Capture the cell that displays the provided text and extract its (x, y) central coordinate. 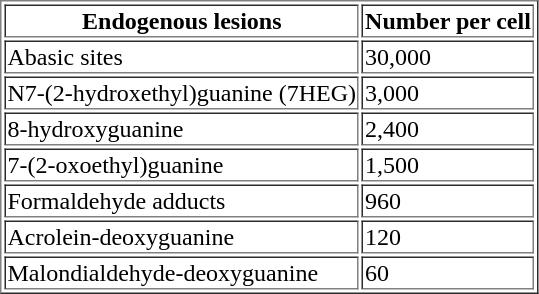
Acrolein-deoxyguanine (182, 236)
N7-(2-hydroxethyl)guanine (7HEG) (182, 92)
Formaldehyde adducts (182, 200)
30,000 (448, 56)
120 (448, 236)
7-(2-oxoethyl)guanine (182, 164)
Abasic sites (182, 56)
8-hydroxyguanine (182, 128)
960 (448, 200)
Endogenous lesions (182, 20)
60 (448, 272)
3,000 (448, 92)
Number per cell (448, 20)
2,400 (448, 128)
1,500 (448, 164)
Malondialdehyde-deoxyguanine (182, 272)
